Pinpoint the cell where the given text exists, returning its [x, y] midpoint coordinate. 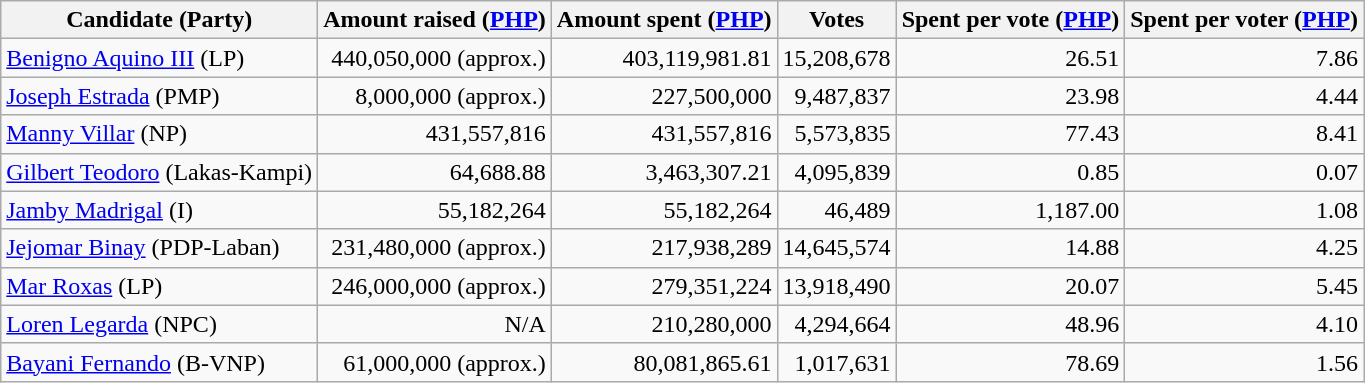
Manny Villar (NP) [160, 134]
8,000,000 (approx.) [435, 96]
4.25 [1244, 248]
Joseph Estrada (PMP) [160, 96]
23.98 [1010, 96]
1.08 [1244, 210]
279,351,224 [664, 286]
14,645,574 [836, 248]
Mar Roxas (LP) [160, 286]
Bayani Fernando (B-VNP) [160, 362]
Gilbert Teodoro (Lakas-Kampi) [160, 172]
Amount spent (PHP) [664, 20]
1,187.00 [1010, 210]
4,294,664 [836, 324]
7.86 [1244, 58]
227,500,000 [664, 96]
80,081,865.61 [664, 362]
46,489 [836, 210]
440,050,000 (approx.) [435, 58]
217,938,289 [664, 248]
64,688.88 [435, 172]
Loren Legarda (NPC) [160, 324]
Amount raised (PHP) [435, 20]
210,280,000 [664, 324]
9,487,837 [836, 96]
1.56 [1244, 362]
4.10 [1244, 324]
1,017,631 [836, 362]
0.07 [1244, 172]
N/A [435, 324]
0.85 [1010, 172]
3,463,307.21 [664, 172]
13,918,490 [836, 286]
26.51 [1010, 58]
5.45 [1244, 286]
78.69 [1010, 362]
Candidate (Party) [160, 20]
246,000,000 (approx.) [435, 286]
Votes [836, 20]
403,119,981.81 [664, 58]
20.07 [1010, 286]
61,000,000 (approx.) [435, 362]
Jamby Madrigal (I) [160, 210]
Jejomar Binay (PDP-Laban) [160, 248]
Spent per voter (PHP) [1244, 20]
77.43 [1010, 134]
48.96 [1010, 324]
8.41 [1244, 134]
Spent per vote (PHP) [1010, 20]
5,573,835 [836, 134]
15,208,678 [836, 58]
Benigno Aquino III (LP) [160, 58]
4.44 [1244, 96]
231,480,000 (approx.) [435, 248]
14.88 [1010, 248]
4,095,839 [836, 172]
